Find where the given text appears and provide that cell's center as [X, Y] coordinate. 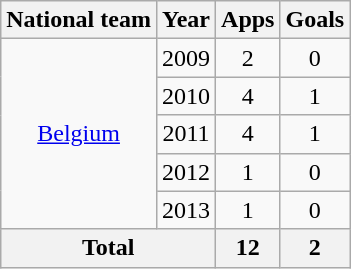
Year [186, 20]
Goals [315, 20]
Belgium [79, 134]
Total [108, 248]
2013 [186, 210]
Apps [248, 20]
2009 [186, 58]
12 [248, 248]
2011 [186, 134]
National team [79, 20]
2012 [186, 172]
2010 [186, 96]
